Return (X, Y) of the center of cell containing provided text 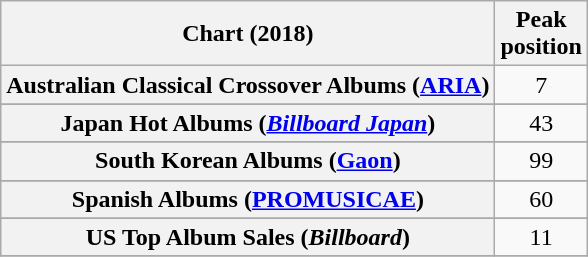
Chart (2018) (248, 34)
Australian Classical Crossover Albums (ARIA) (248, 85)
Japan Hot Albums (Billboard Japan) (248, 123)
60 (541, 199)
South Korean Albums (Gaon) (248, 161)
99 (541, 161)
11 (541, 237)
Spanish Albums (PROMUSICAE) (248, 199)
43 (541, 123)
7 (541, 85)
Peak position (541, 34)
US Top Album Sales (Billboard) (248, 237)
